Extract the [x, y] coordinate from the center of the cell holding the provided text.  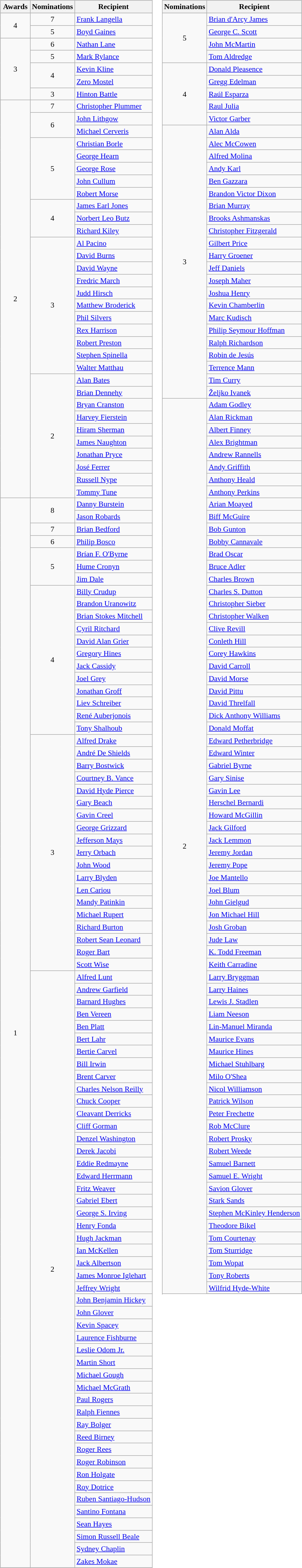
Harry Groener [255, 256]
Brandon Uranowitz [113, 604]
Fritz Weaver [113, 1188]
8 [52, 510]
Richard Kiley [113, 231]
Fredric March [113, 281]
Hume Cronyn [113, 567]
Roger Rees [113, 1449]
Boyd Gaines [113, 32]
Joshua Henry [255, 293]
Michael Gough [113, 1375]
Rob McClure [255, 1126]
Alan Rickman [255, 417]
Tony Shalhoub [113, 728]
Michael Rupert [113, 915]
Larry Haines [255, 989]
Zakes Mokae [113, 1561]
Savion Glover [255, 1188]
Terrence Mann [255, 368]
Joel Blum [255, 890]
Bruce Adler [255, 567]
John Benjamin Hickey [113, 1300]
James Monroe Iglehart [113, 1275]
Billy Crudup [113, 591]
Josh Groban [255, 927]
Ben Gazzara [255, 181]
Charles S. Dutton [255, 591]
Dick Anthony Williams [255, 716]
Stark Sands [255, 1201]
Jack Cassidy [113, 666]
Tom Aldredge [255, 57]
David Threlfall [255, 703]
Raúl Esparza [255, 94]
Roy Dotrice [113, 1487]
Christian Borle [113, 144]
Philip Bosco [113, 542]
Ben Vereen [113, 1014]
Maurice Hines [255, 1051]
Robert Morse [113, 193]
Donald Pleasence [255, 69]
Brooks Ashmanskas [255, 218]
Jerry Orbach [113, 852]
Christopher Walken [255, 616]
Ralph Fiennes [113, 1412]
José Ferrer [113, 467]
Alan Bates [113, 380]
Michael McGrath [113, 1387]
Alan Alda [255, 131]
Awards [15, 7]
Milo O'Shea [255, 1077]
Ruben Santiago-Hudson [113, 1499]
Roger Robinson [113, 1462]
David Pittu [255, 691]
Ian McKellen [113, 1250]
Harvey Fierstein [113, 417]
Howard McGillin [255, 815]
Edward Winter [255, 753]
Michael Stuhlbarg [255, 1064]
Barnard Hughes [113, 1002]
Charles Brown [255, 579]
Bert Lahr [113, 1039]
Biff McGuire [255, 517]
Alfred Molina [255, 156]
Conleth Hill [255, 641]
Tim Curry [255, 380]
Chuck Cooper [113, 1101]
Raul Julia [255, 106]
Eddie Redmayne [113, 1163]
Michael Cerveris [113, 131]
Jeff Daniels [255, 268]
Larry Bryggman [255, 977]
Ralph Richardson [255, 343]
James Naughton [113, 442]
John Cullum [113, 181]
Gilbert Price [255, 243]
Danny Burstein [113, 504]
Norbert Leo Butz [113, 218]
Theodore Bikel [255, 1226]
Robert Preston [113, 343]
David Alan Grier [113, 641]
Mark Rylance [113, 57]
Tommy Tune [113, 492]
Brian Bedford [113, 529]
Gabriel Byrne [255, 765]
David Carroll [255, 666]
Judd Hirsch [113, 293]
Brian Dennehy [113, 392]
Brian Stokes Mitchell [113, 616]
Gavin Creel [113, 815]
Jack Gilford [255, 828]
Cliff Gorman [113, 1126]
Gavin Lee [255, 790]
Gary Beach [113, 803]
Alec McCowen [255, 144]
Jack Lemmon [255, 840]
Al Pacino [113, 243]
Liam Neeson [255, 1014]
Keith Carradine [255, 964]
Anthony Perkins [255, 492]
Charles Nelson Reilly [113, 1089]
Cleavant Derricks [113, 1114]
Jack Albertson [113, 1263]
Hinton Battle [113, 94]
Leslie Odom Jr. [113, 1350]
Herschel Bernardi [255, 803]
Sydney Chaplin [113, 1549]
Santino Fontana [113, 1511]
Mandy Patinkin [113, 902]
Phil Silvers [113, 318]
Liev Schreiber [113, 703]
Scott Wise [113, 964]
Joseph Maher [255, 281]
Nicol Williamson [255, 1089]
Alfred Drake [113, 741]
Victor Garber [255, 119]
Samuel E. Wright [255, 1176]
Brían F. O'Byrne [113, 554]
Henry Fonda [113, 1226]
George C. Scott [255, 32]
John McMartin [255, 44]
Roger Bart [113, 952]
Donald Moffat [255, 728]
1 [15, 1033]
Jason Robards [113, 517]
Tom Courtenay [255, 1238]
Laurence Fishburne [113, 1338]
Lewis J. Stadlen [255, 1002]
Patrick Wilson [255, 1101]
André De Shields [113, 753]
Barry Bostwick [113, 765]
John Wood [113, 865]
Robert Prosky [255, 1139]
Alfred Lunt [113, 977]
Bobby Cannavale [255, 542]
Kevin Kline [113, 69]
Brian d'Arcy James [255, 19]
Christopher Fitzgerald [255, 231]
Bill Irwin [113, 1064]
Stephen McKinley Henderson [255, 1213]
Tom Wopat [255, 1263]
David Burns [113, 256]
Brad Oscar [255, 554]
Andy Karl [255, 169]
Jonathan Pryce [113, 454]
Martin Short [113, 1362]
Gregory Hines [113, 653]
Corey Hawkins [255, 653]
Andrew Rannells [255, 454]
Andrew Garfield [113, 989]
Samuel Barnett [255, 1163]
Cyril Ritchard [113, 629]
Clive Revill [255, 629]
Jeremy Pope [255, 865]
John Glover [113, 1312]
Željko Ivanek [255, 392]
Russell Nype [113, 480]
Richard Burton [113, 927]
Jeremy Jordan [255, 852]
René Auberjonois [113, 716]
Bob Gunton [255, 529]
Paul Rogers [113, 1400]
Ray Bolger [113, 1425]
Christopher Sieber [255, 604]
Brandon Victor Dixon [255, 193]
Sean Hayes [113, 1524]
Lin-Manuel Miranda [255, 1027]
George S. Irving [113, 1213]
Brent Carver [113, 1077]
Edward Herrmann [113, 1176]
Robert Sean Leonard [113, 940]
Gabriel Ebert [113, 1201]
Tony Roberts [255, 1275]
Jude Law [255, 940]
Brian Murray [255, 206]
Christopher Plummer [113, 106]
K. Todd Freeman [255, 952]
George Rose [113, 169]
Albert Finney [255, 430]
David Morse [255, 679]
Hiram Sherman [113, 430]
Edward Petherbridge [255, 741]
Ron Holgate [113, 1474]
John Gielgud [255, 902]
Zero Mostel [113, 82]
Ben Platt [113, 1027]
Arian Moayed [255, 504]
Jefferson Mays [113, 840]
Rex Harrison [113, 330]
Joe Mantello [255, 878]
Kevin Spacey [113, 1325]
Kevin Chamberlin [255, 305]
Len Cariou [113, 890]
Philip Seymour Hoffman [255, 330]
Wilfrid Hyde-White [255, 1288]
Alex Brightman [255, 442]
Andy Griffith [255, 467]
Courtney B. Vance [113, 778]
Bertie Carvel [113, 1051]
Frank Langella [113, 19]
Anthony Heald [255, 480]
Hugh Jackman [113, 1238]
David Hyde Pierce [113, 790]
Tom Sturridge [255, 1250]
Nathan Lane [113, 44]
George Grizzard [113, 828]
Jeffrey Wright [113, 1288]
Adam Godley [255, 405]
Maurice Evans [255, 1039]
Reed Birney [113, 1437]
Marc Kudisch [255, 318]
James Earl Jones [113, 206]
Simon Russell Beale [113, 1537]
Stephen Spinella [113, 355]
Jonathan Groff [113, 691]
Matthew Broderick [113, 305]
Gregg Edelman [255, 82]
Gary Sinise [255, 778]
Derek Jacobi [113, 1151]
Joel Grey [113, 679]
Peter Frechette [255, 1114]
Robert Weede [255, 1151]
Jon Michael Hill [255, 915]
Robin de Jesús [255, 355]
Jim Dale [113, 579]
David Wayne [113, 268]
Denzel Washington [113, 1139]
John Lithgow [113, 119]
Bryan Cranston [113, 405]
Walter Matthau [113, 368]
Larry Blyden [113, 878]
George Hearn [113, 156]
